Find where the given text appears and provide that cell's center as (X, Y) coordinate. 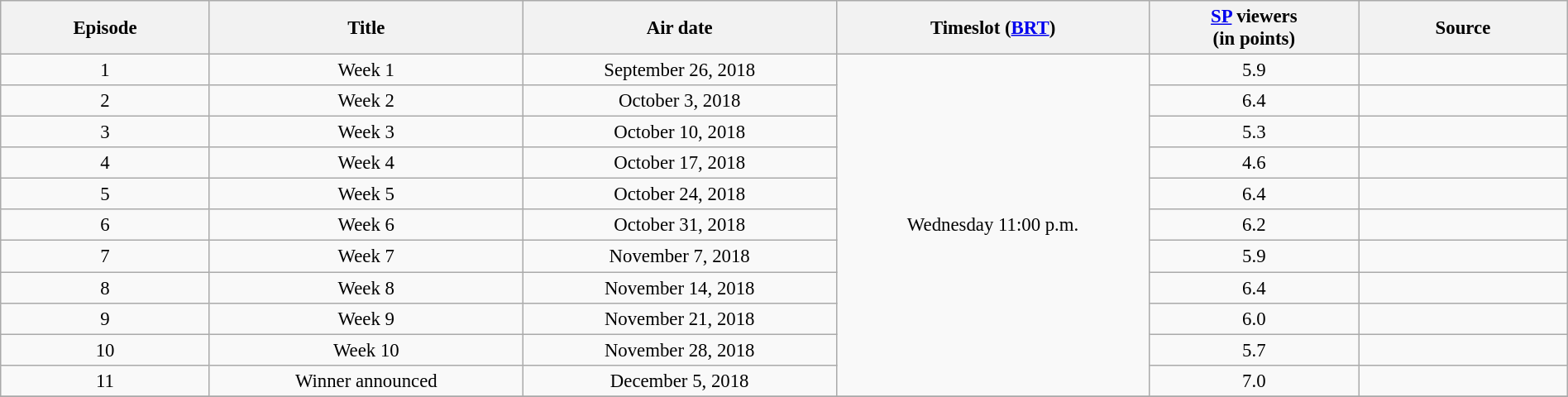
6.2 (1254, 226)
5.3 (1254, 132)
4 (106, 163)
6 (106, 226)
Week 7 (366, 256)
6.0 (1254, 318)
November 21, 2018 (680, 318)
December 5, 2018 (680, 380)
October 31, 2018 (680, 226)
October 17, 2018 (680, 163)
Week 4 (366, 163)
Wednesday 11:00 p.m. (992, 226)
Week 5 (366, 194)
11 (106, 380)
Week 8 (366, 288)
4.6 (1254, 163)
7.0 (1254, 380)
Week 10 (366, 350)
November 14, 2018 (680, 288)
Source (1464, 28)
November 28, 2018 (680, 350)
October 10, 2018 (680, 132)
October 24, 2018 (680, 194)
Air date (680, 28)
1 (106, 70)
5.7 (1254, 350)
September 26, 2018 (680, 70)
5 (106, 194)
Episode (106, 28)
2 (106, 101)
Timeslot (BRT) (992, 28)
SP viewers(in points) (1254, 28)
October 3, 2018 (680, 101)
Winner announced (366, 380)
3 (106, 132)
Week 2 (366, 101)
9 (106, 318)
10 (106, 350)
7 (106, 256)
Title (366, 28)
Week 1 (366, 70)
Week 3 (366, 132)
November 7, 2018 (680, 256)
Week 9 (366, 318)
8 (106, 288)
Week 6 (366, 226)
